Return (X, Y) of the center of cell containing provided text 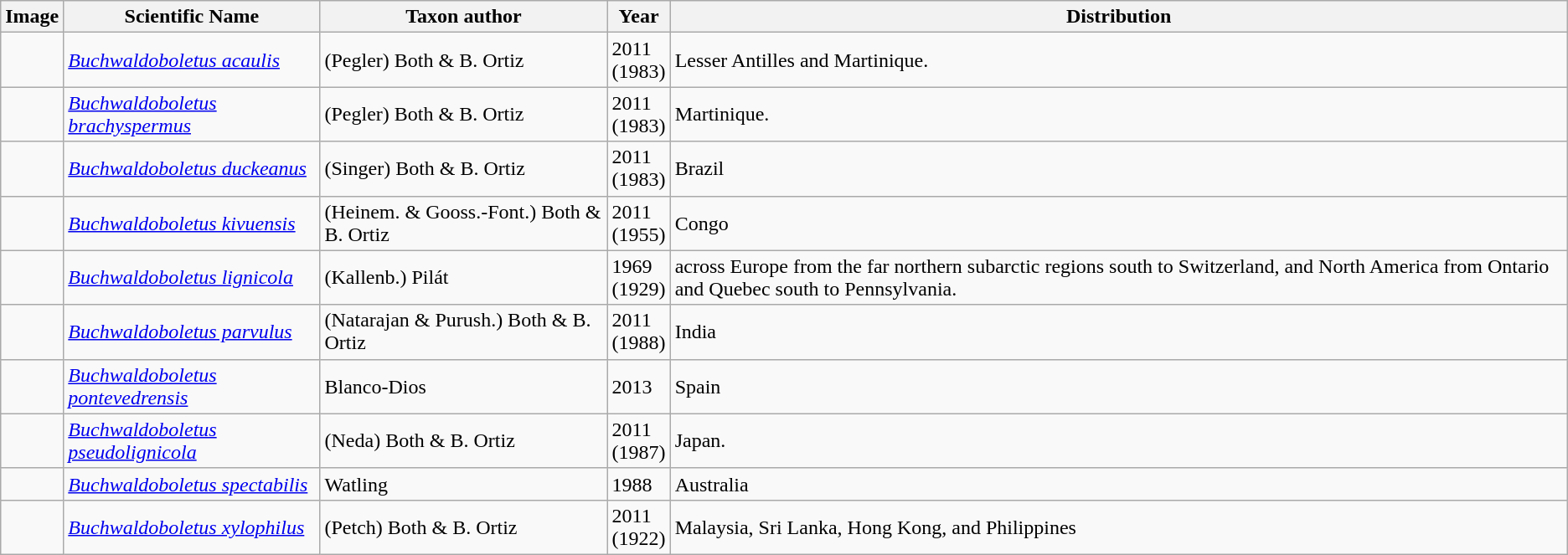
Buchwaldoboletus pseudolignicola (192, 440)
India (1119, 331)
Buchwaldoboletus acaulis (192, 60)
(Natarajan & Purush.) Both & B. Ortiz (464, 331)
Congo (1119, 223)
Buchwaldoboletus duckeanus (192, 169)
Brazil (1119, 169)
Blanco-Dios (464, 387)
Scientific Name (192, 17)
(Heinem. & Gooss.-Font.) Both & B. Ortiz (464, 223)
(Kallenb.) Pilát (464, 278)
2013 (638, 387)
(Singer) Both & B. Ortiz (464, 169)
Malaysia, Sri Lanka, Hong Kong, and Philippines (1119, 527)
Buchwaldoboletus parvulus (192, 331)
Spain (1119, 387)
Buchwaldoboletus lignicola (192, 278)
1988 (638, 484)
Buchwaldoboletus brachyspermus (192, 114)
Japan. (1119, 440)
Year (638, 17)
1969(1929) (638, 278)
Watling (464, 484)
Australia (1119, 484)
Buchwaldoboletus spectabilis (192, 484)
Distribution (1119, 17)
Image (32, 17)
Buchwaldoboletus pontevedrensis (192, 387)
Buchwaldoboletus kivuensis (192, 223)
(Petch) Both & B. Ortiz (464, 527)
Buchwaldoboletus xylophilus (192, 527)
Taxon author (464, 17)
2011(1955) (638, 223)
(Neda) Both & B. Ortiz (464, 440)
Lesser Antilles and Martinique. (1119, 60)
2011(1987) (638, 440)
2011(1922) (638, 527)
2011(1988) (638, 331)
Martinique. (1119, 114)
across Europe from the far northern subarctic regions south to Switzerland, and North America from Ontario and Quebec south to Pennsylvania. (1119, 278)
